Determine the (x, y) coordinate at the center of the cell enclosing the given text.  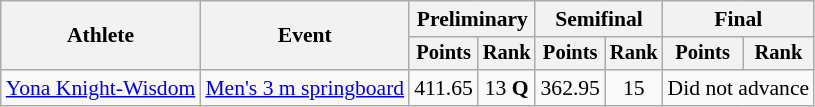
Did not advance (739, 88)
Yona Knight-Wisdom (101, 88)
Semifinal (598, 19)
Preliminary (472, 19)
15 (634, 88)
Final (739, 19)
Men's 3 m springboard (304, 88)
362.95 (570, 88)
411.65 (444, 88)
Athlete (101, 36)
Event (304, 36)
13 Q (507, 88)
